Find where the given text appears and provide that cell's center as (X, Y) coordinate. 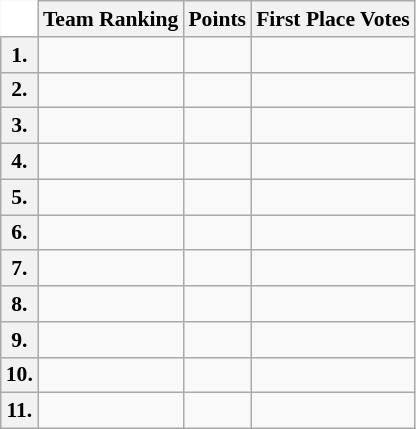
4. (20, 162)
6. (20, 233)
10. (20, 375)
11. (20, 411)
3. (20, 126)
2. (20, 90)
1. (20, 55)
5. (20, 197)
9. (20, 340)
Team Ranking (111, 19)
8. (20, 304)
First Place Votes (333, 19)
7. (20, 269)
Points (217, 19)
